Output the (X, Y) coordinate of the center of the cell containing the given text.  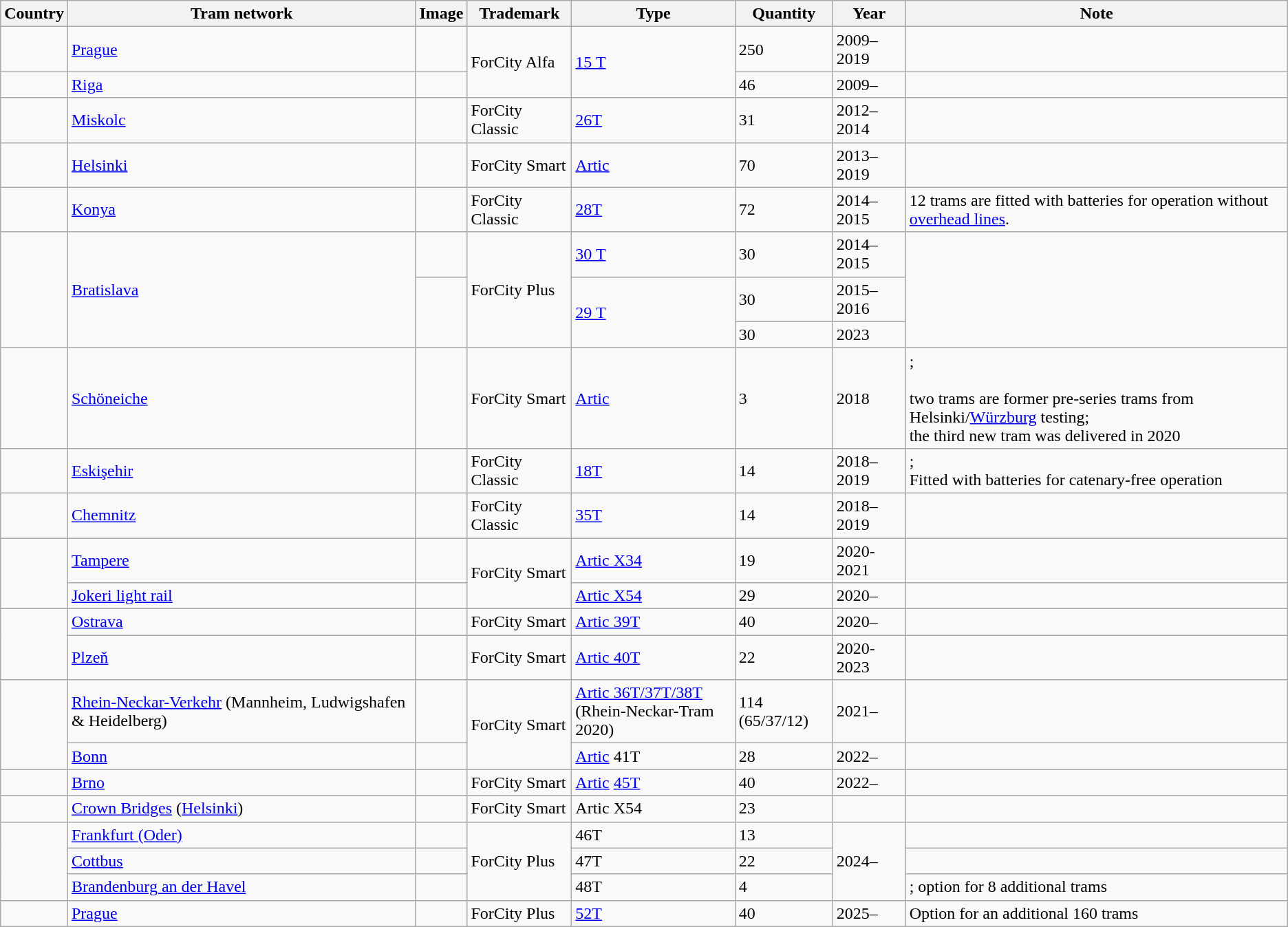
3 (784, 398)
2025– (869, 913)
Chemnitz (241, 515)
13 (784, 835)
2015–2016 (869, 299)
Helsinki (241, 165)
; two trams are former pre-series trams from Helsinki/Würzburg testing; the third new tram was delivered in 2020 (1097, 398)
48T (654, 887)
2023 (869, 334)
Quantity (784, 14)
Option for an additional 160 trams (1097, 913)
Jokeri light rail (241, 596)
26T (654, 120)
28 (784, 756)
18T (654, 471)
Tampere (241, 560)
Schöneiche (241, 398)
Riga (241, 85)
30 T (654, 255)
Year (869, 14)
Country (34, 14)
Artic X34 (654, 560)
35T (654, 515)
2020-2023 (869, 658)
Crown Bridges (Helsinki) (241, 809)
2009–2019 (869, 50)
Frankfurt (Oder) (241, 835)
72 (784, 209)
46T (654, 835)
2020-2021 (869, 560)
ForCity Alfa (519, 62)
28T (654, 209)
23 (784, 809)
46 (784, 85)
12 trams are fitted with batteries for operation without overhead lines. (1097, 209)
Artic 40T (654, 658)
; option for 8 additional trams (1097, 887)
2018 (869, 398)
114 (65/37/12) (784, 712)
2024– (869, 861)
29 (784, 596)
Type (654, 14)
15 T (654, 62)
Image (442, 14)
70 (784, 165)
Eskişehir (241, 471)
19 (784, 560)
2012–2014 (869, 120)
Brno (241, 782)
Rhein-Neckar-Verkehr (Mannheim, Ludwigshafen & Heidelberg) (241, 712)
Bonn (241, 756)
Note (1097, 14)
2009– (869, 85)
Konya (241, 209)
31 (784, 120)
2021– (869, 712)
Artic 45T (654, 782)
Trademark (519, 14)
2013–2019 (869, 165)
Brandenburg an der Havel (241, 887)
Artic 41T (654, 756)
29 T (654, 312)
Miskolc (241, 120)
Ostrava (241, 622)
; Fitted with batteries for catenary-free operation (1097, 471)
Bratislava (241, 290)
Tram network (241, 14)
47T (654, 861)
Artic 36T/37T/38T(Rhein-Neckar-Tram 2020) (654, 712)
4 (784, 887)
Artic 39T (654, 622)
250 (784, 50)
52T (654, 913)
Plzeň (241, 658)
Cottbus (241, 861)
